Provide the (x, y) coordinate of the cell's center where the given text is located.  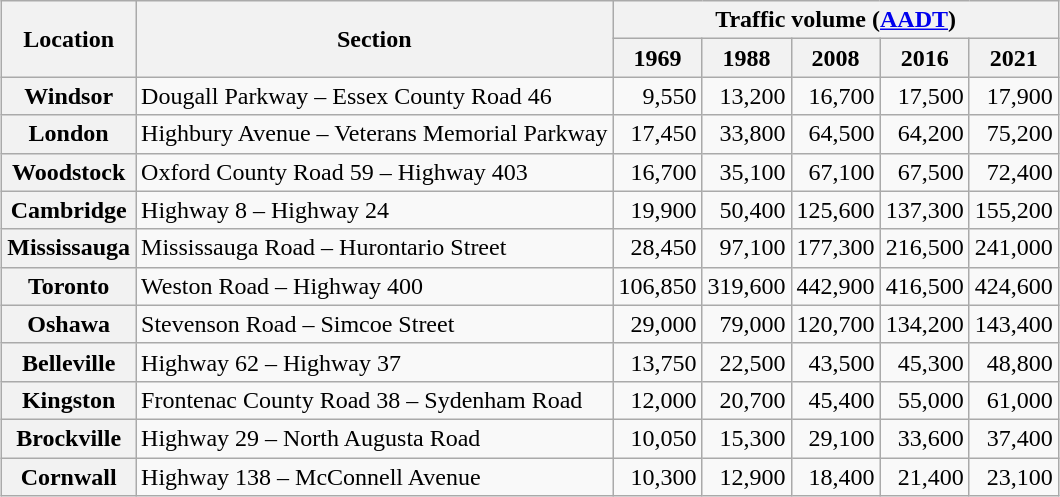
35,100 (746, 172)
Belleville (69, 362)
Brockville (69, 438)
18,400 (836, 477)
155,200 (1014, 210)
33,600 (924, 438)
Highbury Avenue – Veterans Memorial Parkway (374, 134)
1988 (746, 58)
10,300 (658, 477)
319,600 (746, 286)
20,700 (746, 400)
43,500 (836, 362)
22,500 (746, 362)
64,200 (924, 134)
28,450 (658, 248)
10,050 (658, 438)
216,500 (924, 248)
Weston Road – Highway 400 (374, 286)
106,850 (658, 286)
Dougall Parkway – Essex County Road 46 (374, 96)
45,400 (836, 400)
Highway 62 – Highway 37 (374, 362)
442,900 (836, 286)
12,000 (658, 400)
55,000 (924, 400)
London (69, 134)
79,000 (746, 324)
13,200 (746, 96)
45,300 (924, 362)
50,400 (746, 210)
29,100 (836, 438)
2016 (924, 58)
Frontenac County Road 38 – Sydenham Road (374, 400)
Windsor (69, 96)
67,100 (836, 172)
2021 (1014, 58)
Cornwall (69, 477)
9,550 (658, 96)
Stevenson Road – Simcoe Street (374, 324)
17,450 (658, 134)
37,400 (1014, 438)
19,900 (658, 210)
2008 (836, 58)
416,500 (924, 286)
Mississauga Road – Hurontario Street (374, 248)
Oshawa (69, 324)
Toronto (69, 286)
137,300 (924, 210)
Section (374, 39)
23,100 (1014, 477)
Highway 8 – Highway 24 (374, 210)
67,500 (924, 172)
Oxford County Road 59 – Highway 403 (374, 172)
48,800 (1014, 362)
Woodstock (69, 172)
33,800 (746, 134)
134,200 (924, 324)
17,900 (1014, 96)
64,500 (836, 134)
61,000 (1014, 400)
Traffic volume (AADT) (836, 20)
Mississauga (69, 248)
Cambridge (69, 210)
Location (69, 39)
Kingston (69, 400)
17,500 (924, 96)
97,100 (746, 248)
21,400 (924, 477)
424,600 (1014, 286)
125,600 (836, 210)
Highway 29 – North Augusta Road (374, 438)
241,000 (1014, 248)
120,700 (836, 324)
1969 (658, 58)
Highway 138 – McConnell Avenue (374, 477)
72,400 (1014, 172)
143,400 (1014, 324)
29,000 (658, 324)
12,900 (746, 477)
13,750 (658, 362)
15,300 (746, 438)
75,200 (1014, 134)
177,300 (836, 248)
